Search for the cell housing the specified text and yield its (x, y) center coordinate. 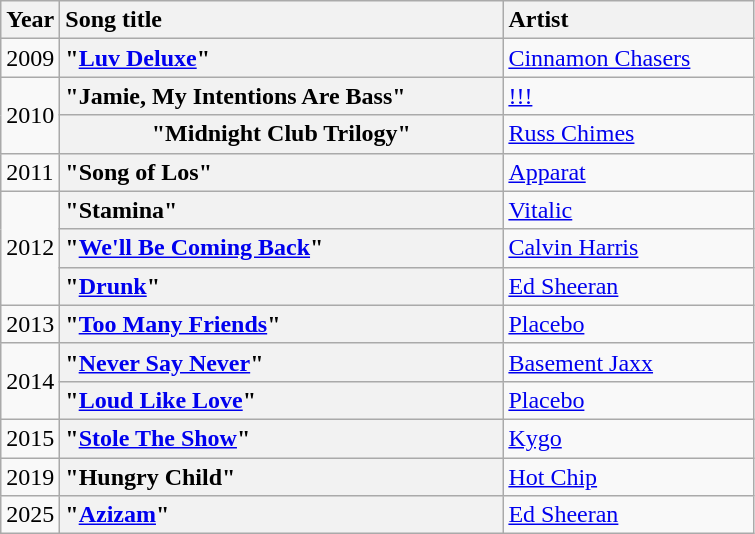
"Luv Deluxe" (282, 58)
"Loud Like Love" (282, 400)
"Drunk" (282, 286)
Kygo (628, 438)
"Jamie, My Intentions Are Bass" (282, 96)
Year (30, 20)
Russ Chimes (628, 134)
"Stole The Show" (282, 438)
"Azizam" (282, 515)
!!! (628, 96)
2019 (30, 477)
"Midnight Club Trilogy" (282, 134)
"Never Say Never" (282, 362)
Hot Chip (628, 477)
Song title (282, 20)
2010 (30, 115)
2013 (30, 324)
"Song of Los" (282, 172)
2015 (30, 438)
2011 (30, 172)
Calvin Harris (628, 248)
Artist (628, 20)
"We'll Be Coming Back" (282, 248)
2009 (30, 58)
"Hungry Child" (282, 477)
2025 (30, 515)
2014 (30, 381)
"Stamina" (282, 210)
Apparat (628, 172)
2012 (30, 248)
"Too Many Friends" (282, 324)
Cinnamon Chasers (628, 58)
Basement Jaxx (628, 362)
Vitalic (628, 210)
